Pinpoint the cell where the given text exists, returning its [x, y] midpoint coordinate. 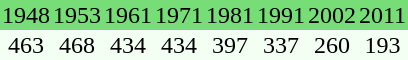
260 [332, 45]
1961 [128, 15]
1948 [26, 15]
397 [230, 45]
1953 [76, 15]
1981 [230, 15]
2011 [382, 15]
193 [382, 45]
337 [280, 45]
468 [76, 45]
463 [26, 45]
1991 [280, 15]
1971 [178, 15]
2002 [332, 15]
